Pinpoint the cell where the given text exists, returning its (x, y) midpoint coordinate. 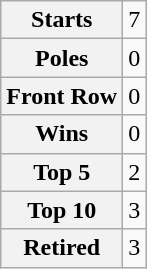
Starts (62, 20)
Top 10 (62, 210)
Wins (62, 134)
2 (134, 172)
Front Row (62, 96)
7 (134, 20)
Top 5 (62, 172)
Poles (62, 58)
Retired (62, 248)
